Identify which cell holds the provided text, then report its (x, y) central coordinate. 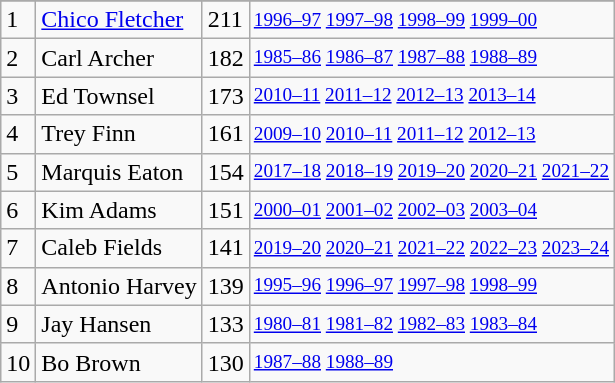
9 (18, 324)
Chico Fletcher (119, 20)
173 (226, 96)
141 (226, 248)
133 (226, 324)
Marquis Eaton (119, 172)
3 (18, 96)
5 (18, 172)
Trey Finn (119, 134)
7 (18, 248)
Jay Hansen (119, 324)
8 (18, 286)
2000–01 2001–02 2002–03 2003–04 (431, 210)
Antonio Harvey (119, 286)
Carl Archer (119, 58)
2019–20 2020–21 2021–22 2022–23 2023–24 (431, 248)
4 (18, 134)
130 (226, 362)
1985–86 1986–87 1987–88 1988–89 (431, 58)
161 (226, 134)
Bo Brown (119, 362)
211 (226, 20)
1 (18, 20)
2010–11 2011–12 2012–13 2013–14 (431, 96)
10 (18, 362)
1996–97 1997–98 1998–99 1999–00 (431, 20)
2 (18, 58)
1980–81 1981–82 1982–83 1983–84 (431, 324)
1987–88 1988–89 (431, 362)
2017–18 2018–19 2019–20 2020–21 2021–22 (431, 172)
Ed Townsel (119, 96)
Caleb Fields (119, 248)
182 (226, 58)
6 (18, 210)
Kim Adams (119, 210)
2009–10 2010–11 2011–12 2012–13 (431, 134)
139 (226, 286)
1995–96 1996–97 1997–98 1998–99 (431, 286)
151 (226, 210)
154 (226, 172)
